Provide the (x, y) coordinate of the cell's center where the given text is located.  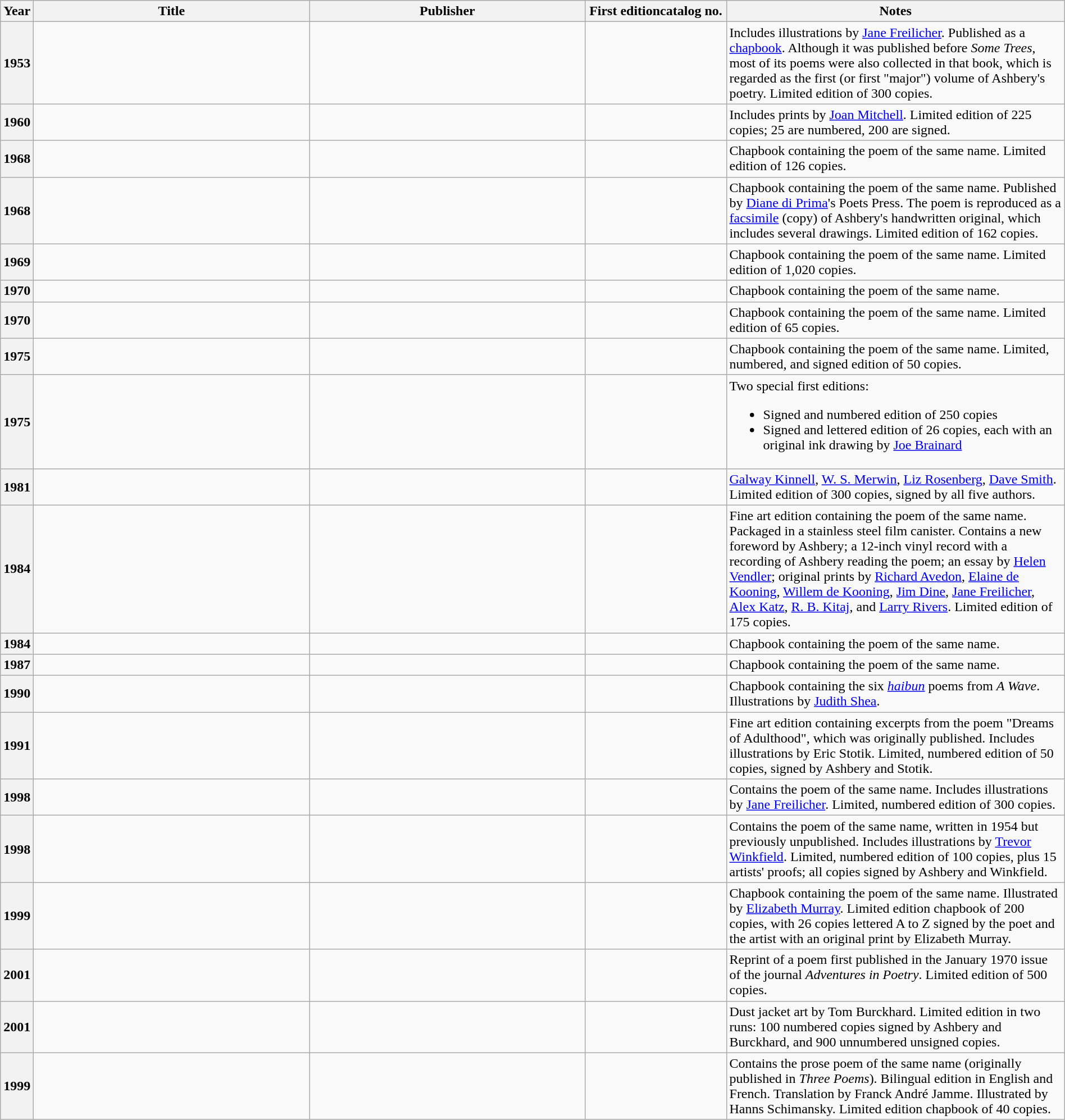
Chapbook containing the poem of the same name. Limited edition of 126 copies. (895, 158)
Includes prints by Joan Mitchell. Limited edition of 225 copies; 25 are numbered, 200 are signed. (895, 122)
Year (17, 11)
1990 (17, 694)
1981 (17, 486)
Chapbook containing the poem of the same name. Limited, numbered, and signed edition of 50 copies. (895, 356)
Reprint of a poem first published in the January 1970 issue of the journal Adventures in Poetry. Limited edition of 500 copies. (895, 975)
Contains the poem of the same name. Includes illustrations by Jane Freilicher. Limited, numbered edition of 300 copies. (895, 798)
Chapbook containing the poem of the same name. Limited edition of 1,020 copies. (895, 262)
1960 (17, 122)
1991 (17, 746)
1969 (17, 262)
Notes (895, 11)
Title (172, 11)
Galway Kinnell, W. S. Merwin, Liz Rosenberg, Dave Smith. Limited edition of 300 copies, signed by all five authors. (895, 486)
Publisher (447, 11)
Chapbook containing the poem of the same name. Limited edition of 65 copies. (895, 320)
Chapbook containing the six haibun poems from A Wave. Illustrations by Judith Shea. (895, 694)
First editioncatalog no. (656, 11)
1987 (17, 665)
1953 (17, 63)
